Scan for the cell matching the given text and deliver its (x, y) coordinate at center. 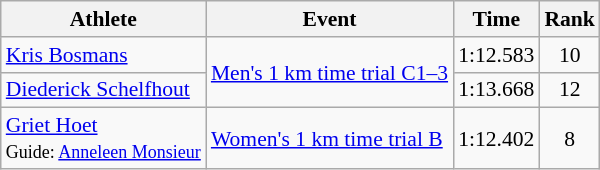
Time (496, 19)
Rank (570, 19)
Women's 1 km time trial B (330, 138)
1:12.402 (496, 138)
Kris Bosmans (104, 55)
Griet HoetGuide: Anneleen Monsieur (104, 138)
Men's 1 km time trial C1–3 (330, 72)
Event (330, 19)
10 (570, 55)
Athlete (104, 19)
8 (570, 138)
Diederick Schelfhout (104, 90)
1:12.583 (496, 55)
12 (570, 90)
1:13.668 (496, 90)
